Scan for the cell matching the given text and deliver its [X, Y] coordinate at center. 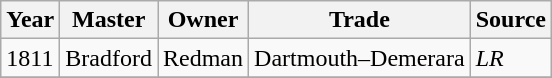
LR [510, 58]
Owner [204, 20]
1811 [30, 58]
Bradford [109, 58]
Trade [360, 20]
Source [510, 20]
Master [109, 20]
Dartmouth–Demerara [360, 58]
Year [30, 20]
Redman [204, 58]
